Detect which cell encompasses the target text, then output its [X, Y] center coordinate. 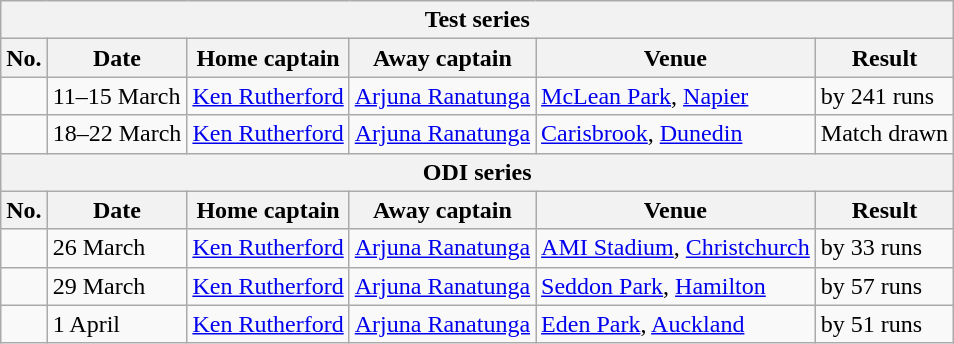
1 April [117, 324]
by 57 runs [884, 286]
ODI series [478, 172]
by 241 runs [884, 96]
Seddon Park, Hamilton [676, 286]
by 51 runs [884, 324]
18–22 March [117, 134]
11–15 March [117, 96]
McLean Park, Napier [676, 96]
Test series [478, 20]
Carisbrook, Dunedin [676, 134]
Match drawn [884, 134]
AMI Stadium, Christchurch [676, 248]
26 March [117, 248]
29 March [117, 286]
by 33 runs [884, 248]
Eden Park, Auckland [676, 324]
